Return the (x, y) coordinate for the center point of the cell that contains the specified text.  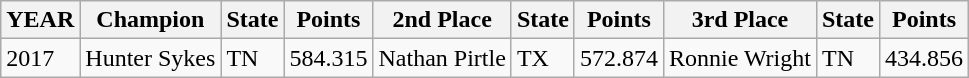
434.856 (924, 58)
Champion (150, 20)
Ronnie Wright (740, 58)
2nd Place (442, 20)
Hunter Sykes (150, 58)
3rd Place (740, 20)
Nathan Pirtle (442, 58)
584.315 (328, 58)
TX (542, 58)
YEAR (40, 20)
572.874 (618, 58)
2017 (40, 58)
